Return (X, Y) of the center of cell containing provided text 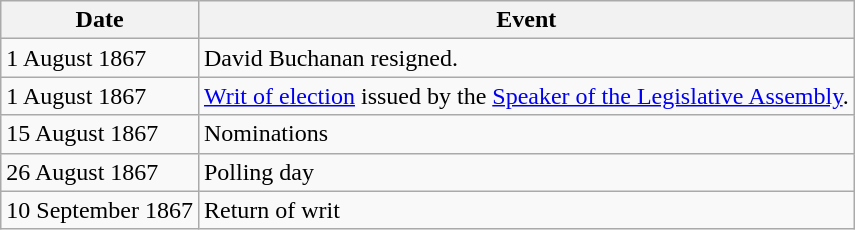
10 September 1867 (100, 210)
Date (100, 20)
Writ of election issued by the Speaker of the Legislative Assembly. (526, 96)
David Buchanan resigned. (526, 58)
Polling day (526, 172)
15 August 1867 (100, 134)
Nominations (526, 134)
Return of writ (526, 210)
26 August 1867 (100, 172)
Event (526, 20)
